Return (X, Y) of the center of cell containing provided text 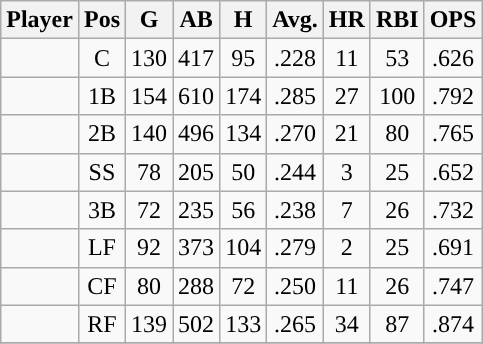
496 (196, 134)
87 (397, 324)
502 (196, 324)
78 (150, 172)
7 (346, 210)
.265 (296, 324)
373 (196, 248)
.244 (296, 172)
100 (397, 96)
C (102, 58)
RBI (397, 20)
HR (346, 20)
.765 (453, 134)
OPS (453, 20)
3B (102, 210)
235 (196, 210)
Pos (102, 20)
610 (196, 96)
27 (346, 96)
.228 (296, 58)
205 (196, 172)
53 (397, 58)
95 (244, 58)
.732 (453, 210)
.691 (453, 248)
H (244, 20)
2 (346, 248)
139 (150, 324)
AB (196, 20)
133 (244, 324)
56 (244, 210)
154 (150, 96)
21 (346, 134)
2B (102, 134)
.626 (453, 58)
LF (102, 248)
1B (102, 96)
34 (346, 324)
92 (150, 248)
.874 (453, 324)
288 (196, 286)
134 (244, 134)
.238 (296, 210)
.792 (453, 96)
.652 (453, 172)
130 (150, 58)
50 (244, 172)
140 (150, 134)
.285 (296, 96)
G (150, 20)
.747 (453, 286)
.270 (296, 134)
.279 (296, 248)
RF (102, 324)
CF (102, 286)
417 (196, 58)
3 (346, 172)
.250 (296, 286)
174 (244, 96)
Player (40, 20)
SS (102, 172)
Avg. (296, 20)
104 (244, 248)
